Detect which cell encompasses the target text, then output its [x, y] center coordinate. 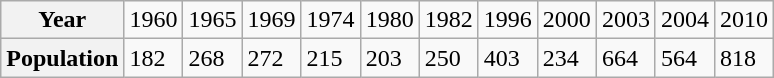
234 [566, 58]
1960 [154, 20]
2003 [626, 20]
564 [684, 58]
272 [272, 58]
1996 [508, 20]
818 [744, 58]
1974 [330, 20]
2000 [566, 20]
2010 [744, 20]
Year [62, 20]
1969 [272, 20]
Population [62, 58]
1982 [448, 20]
250 [448, 58]
664 [626, 58]
1980 [390, 20]
182 [154, 58]
203 [390, 58]
1965 [212, 20]
2004 [684, 20]
268 [212, 58]
215 [330, 58]
403 [508, 58]
